Pinpoint the cell where the given text exists, returning its [X, Y] midpoint coordinate. 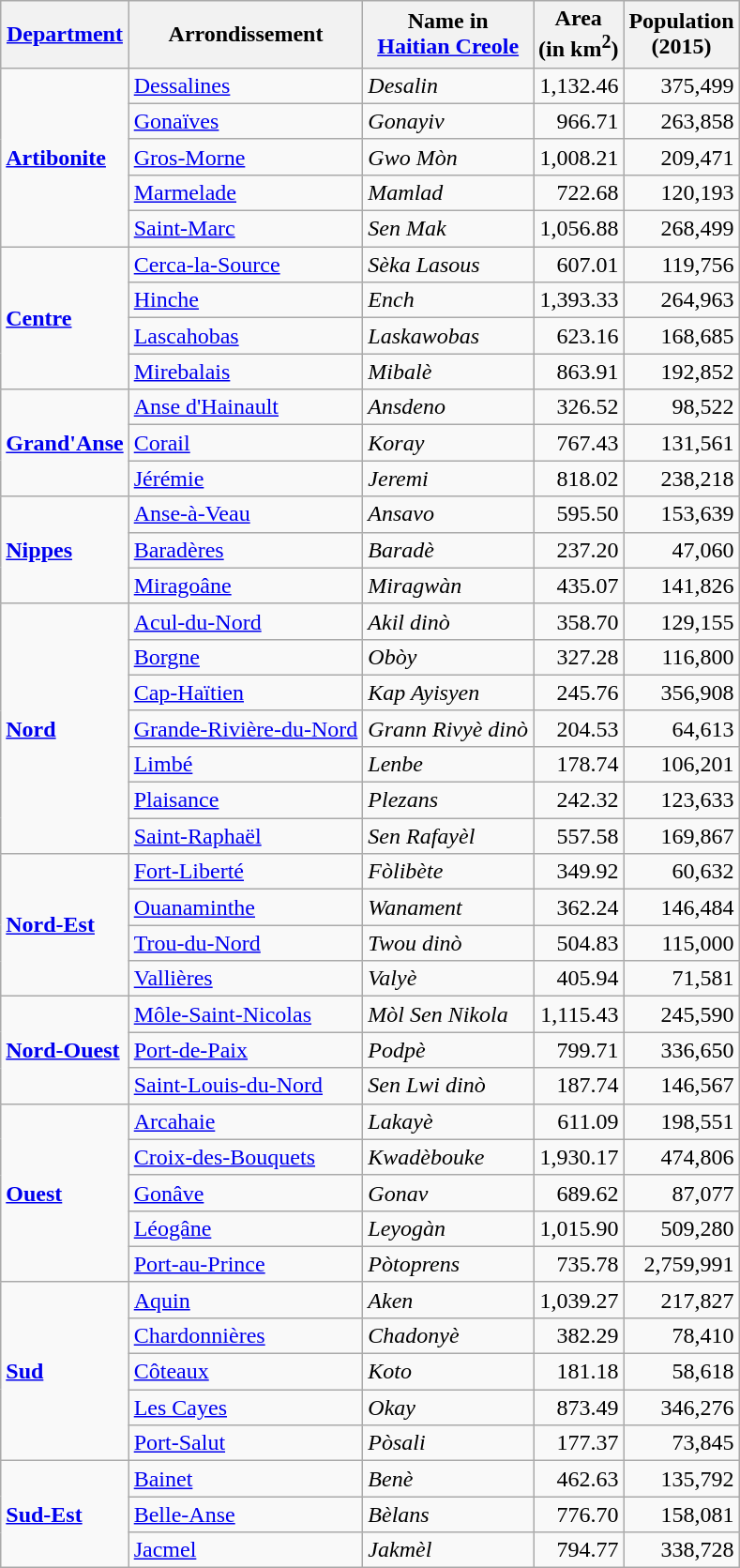
405.94 [578, 979]
Grann Rivyè dinò [448, 728]
338,728 [681, 1550]
Anse-à-Veau [246, 514]
237.20 [578, 550]
Mamlad [448, 192]
Cerca-la-Source [246, 265]
Baradères [246, 550]
Gwo Mòn [448, 157]
462.63 [578, 1479]
776.70 [578, 1515]
Port-Salut [246, 1443]
58,618 [681, 1372]
435.07 [578, 586]
Wanament [448, 907]
Okay [448, 1408]
Podpè [448, 1050]
2,759,991 [681, 1264]
115,000 [681, 943]
1,015.90 [578, 1228]
Plaisance [246, 800]
153,639 [681, 514]
Baradè [448, 550]
Plezans [448, 800]
116,800 [681, 657]
Jérémie [246, 479]
245,590 [681, 1014]
181.18 [578, 1372]
Croix-des-Bouquets [246, 1157]
Saint-Raphaël [246, 836]
Sud-Est [65, 1515]
Aquin [246, 1300]
Sen Rafayèl [448, 836]
Twou dinò [448, 943]
336,650 [681, 1050]
Dessalines [246, 85]
722.68 [578, 192]
177.37 [578, 1443]
146,567 [681, 1086]
1,008.21 [578, 157]
238,218 [681, 479]
Trou-du-Nord [246, 943]
119,756 [681, 265]
Léogâne [246, 1228]
375,499 [681, 85]
Gonaïves [246, 121]
Pòtoprens [448, 1264]
Nord-Est [65, 925]
Sèka Lasous [448, 265]
Leyogàn [448, 1228]
Gonav [448, 1193]
Desalin [448, 85]
Nippes [65, 550]
Benè [448, 1479]
Nord [65, 728]
Port-au-Prince [246, 1264]
Sud [65, 1371]
Mibalè [448, 372]
71,581 [681, 979]
Jeremi [448, 479]
Bainet [246, 1479]
Area (in km2) [578, 35]
Ouest [65, 1193]
327.28 [578, 657]
178.74 [578, 764]
Limbé [246, 764]
Gonâve [246, 1193]
326.52 [578, 407]
78,410 [681, 1335]
106,201 [681, 764]
382.29 [578, 1335]
Miragoâne [246, 586]
Aken [448, 1300]
689.62 [578, 1193]
Mirebalais [246, 372]
1,039.27 [578, 1300]
595.50 [578, 514]
504.83 [578, 943]
198,551 [681, 1121]
Ansdeno [448, 407]
245.76 [578, 693]
356,908 [681, 693]
192,852 [681, 372]
Population (2015) [681, 35]
268,499 [681, 229]
264,963 [681, 300]
Ansavo [448, 514]
1,132.46 [578, 85]
Kap Ayisyen [448, 693]
Ouanaminthe [246, 907]
Saint-Louis-du-Nord [246, 1086]
242.32 [578, 800]
Bèlans [448, 1515]
Mòl Sen Nikola [448, 1014]
Name in Haitian Creole [448, 35]
123,633 [681, 800]
Chadonyè [448, 1335]
Sen Lwi dinò [448, 1086]
131,561 [681, 443]
Borgne [246, 657]
735.78 [578, 1264]
349.92 [578, 872]
129,155 [681, 621]
Port-de-Paix [246, 1050]
Nord-Ouest [65, 1050]
607.01 [578, 265]
611.09 [578, 1121]
Arcahaie [246, 1121]
Koto [448, 1372]
1,115.43 [578, 1014]
87,077 [681, 1193]
Laskawobas [448, 336]
Valyè [448, 979]
863.91 [578, 372]
346,276 [681, 1408]
Lakayè [448, 1121]
135,792 [681, 1479]
362.24 [578, 907]
98,522 [681, 407]
Lenbe [448, 764]
Môle-Saint-Nicolas [246, 1014]
Jakmèl [448, 1550]
Corail [246, 443]
217,827 [681, 1300]
623.16 [578, 336]
263,858 [681, 121]
Fòlibète [448, 872]
169,867 [681, 836]
Grand'Anse [65, 443]
Belle-Anse [246, 1515]
Sen Mak [448, 229]
509,280 [681, 1228]
Gros-Morne [246, 157]
64,613 [681, 728]
Marmelade [246, 192]
966.71 [578, 121]
873.49 [578, 1408]
Department [65, 35]
Gonayiv [448, 121]
Vallières [246, 979]
Obòy [448, 657]
Saint-Marc [246, 229]
Akil dinò [448, 621]
794.77 [578, 1550]
767.43 [578, 443]
Acul-du-Nord [246, 621]
Artibonite [65, 157]
168,685 [681, 336]
358.70 [578, 621]
158,081 [681, 1515]
47,060 [681, 550]
1,393.33 [578, 300]
Miragwàn [448, 586]
Kwadèbouke [448, 1157]
73,845 [681, 1443]
Jacmel [246, 1550]
204.53 [578, 728]
120,193 [681, 192]
Chardonnières [246, 1335]
Hinche [246, 300]
Centre [65, 318]
209,471 [681, 157]
557.58 [578, 836]
Les Cayes [246, 1408]
Arrondissement [246, 35]
Ench [448, 300]
141,826 [681, 586]
Pòsali [448, 1443]
146,484 [681, 907]
799.71 [578, 1050]
Lascahobas [246, 336]
Anse d'Hainault [246, 407]
1,056.88 [578, 229]
474,806 [681, 1157]
1,930.17 [578, 1157]
818.02 [578, 479]
Cap-Haïtien [246, 693]
Grande-Rivière-du-Nord [246, 728]
Côteaux [246, 1372]
Koray [448, 443]
60,632 [681, 872]
187.74 [578, 1086]
Fort-Liberté [246, 872]
